From the cell containing the given text, extract its center point as (X, Y) coordinate. 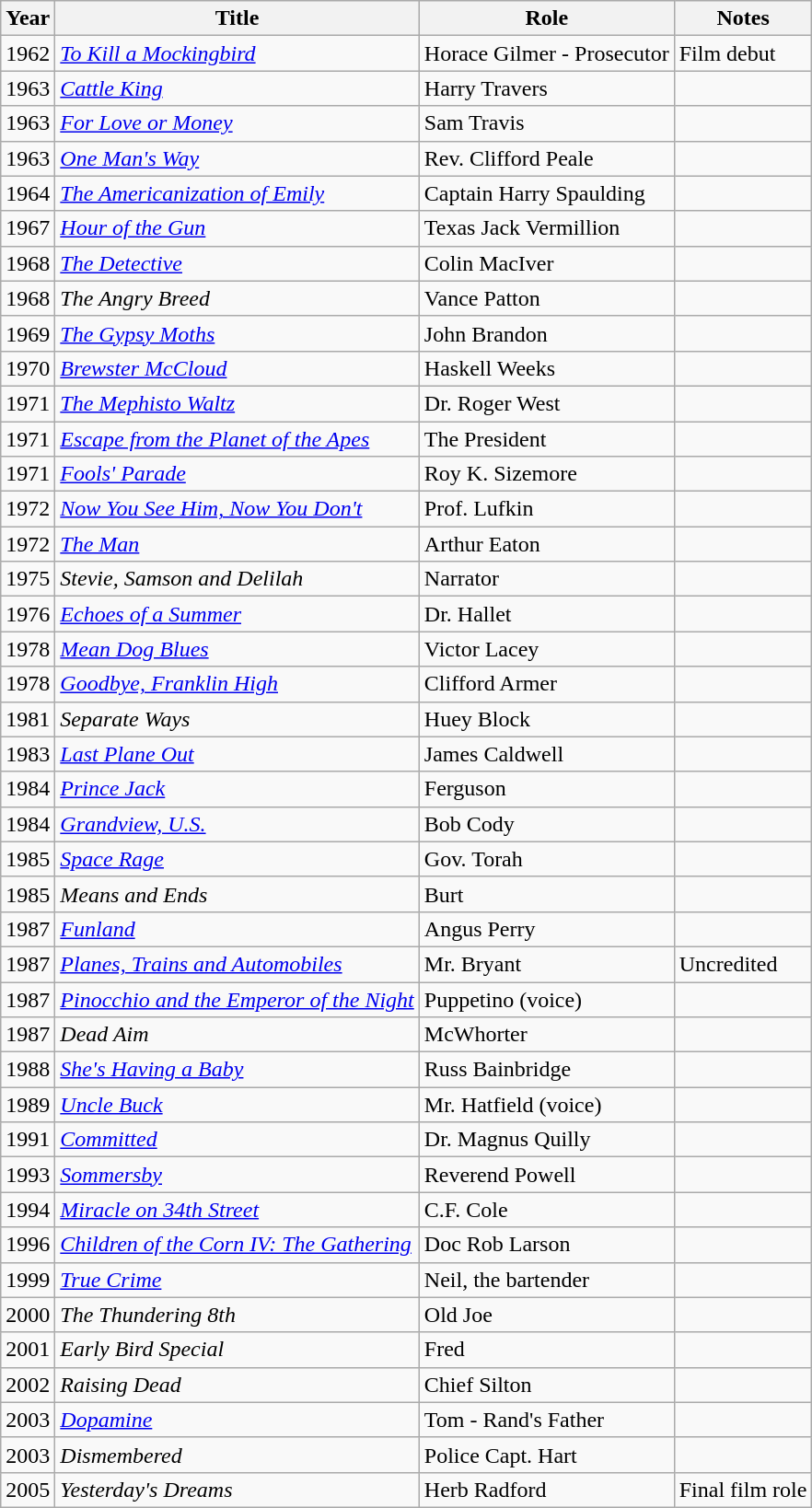
Mr. Hatfield (voice) (547, 1105)
2000 (28, 1315)
Chief Silton (547, 1385)
Rev. Clifford Peale (547, 158)
Bob Cody (547, 824)
1989 (28, 1105)
1964 (28, 193)
The Man (238, 544)
Clifford Armer (547, 684)
Fred (547, 1350)
1983 (28, 754)
Notes (743, 18)
Yesterday's Dreams (238, 1490)
1969 (28, 333)
Funland (238, 929)
Final film role (743, 1490)
Police Capt. Hart (547, 1455)
James Caldwell (547, 754)
For Love or Money (238, 123)
Stevie, Samson and Delilah (238, 579)
One Man's Way (238, 158)
Burt (547, 894)
1976 (28, 614)
C.F. Cole (547, 1210)
Neil, the bartender (547, 1280)
Dead Aim (238, 1035)
2002 (28, 1385)
Escape from the Planet of the Apes (238, 439)
Herb Radford (547, 1490)
Huey Block (547, 719)
Brewster McCloud (238, 368)
Now You See Him, Now You Don't (238, 509)
The Detective (238, 263)
Miracle on 34th Street (238, 1210)
She's Having a Baby (238, 1070)
Prince Jack (238, 789)
Old Joe (547, 1315)
Tom - Rand's Father (547, 1420)
Dismembered (238, 1455)
Prof. Lufkin (547, 509)
The President (547, 439)
Children of the Corn IV: The Gathering (238, 1245)
Russ Bainbridge (547, 1070)
Gov. Torah (547, 859)
Echoes of a Summer (238, 614)
The Angry Breed (238, 298)
Sommersby (238, 1175)
Means and Ends (238, 894)
True Crime (238, 1280)
Early Bird Special (238, 1350)
John Brandon (547, 333)
Dopamine (238, 1420)
Reverend Powell (547, 1175)
Raising Dead (238, 1385)
Texas Jack Vermillion (547, 228)
Vance Patton (547, 298)
1988 (28, 1070)
Dr. Hallet (547, 614)
Goodbye, Franklin High (238, 684)
Year (28, 18)
Victor Lacey (547, 649)
Uncle Buck (238, 1105)
Harry Travers (547, 88)
1981 (28, 719)
Separate Ways (238, 719)
Roy K. Sizemore (547, 474)
Space Rage (238, 859)
Narrator (547, 579)
Puppetino (voice) (547, 999)
1967 (28, 228)
The Mephisto Waltz (238, 403)
Arthur Eaton (547, 544)
Hour of the Gun (238, 228)
Dr. Magnus Quilly (547, 1140)
Planes, Trains and Automobiles (238, 964)
Title (238, 18)
Committed (238, 1140)
Colin MacIver (547, 263)
Mr. Bryant (547, 964)
Role (547, 18)
Dr. Roger West (547, 403)
1994 (28, 1210)
Uncredited (743, 964)
Last Plane Out (238, 754)
The Thundering 8th (238, 1315)
McWhorter (547, 1035)
2005 (28, 1490)
The Americanization of Emily (238, 193)
Pinocchio and the Emperor of the Night (238, 999)
Angus Perry (547, 929)
1962 (28, 53)
Ferguson (547, 789)
1970 (28, 368)
1993 (28, 1175)
Captain Harry Spaulding (547, 193)
1996 (28, 1245)
Doc Rob Larson (547, 1245)
Sam Travis (547, 123)
1999 (28, 1280)
1991 (28, 1140)
Fools' Parade (238, 474)
Film debut (743, 53)
Horace Gilmer - Prosecutor (547, 53)
Mean Dog Blues (238, 649)
1975 (28, 579)
Haskell Weeks (547, 368)
Cattle King (238, 88)
The Gypsy Moths (238, 333)
To Kill a Mockingbird (238, 53)
2001 (28, 1350)
Grandview, U.S. (238, 824)
